Scan for the cell matching the given text and deliver its [x, y] coordinate at center. 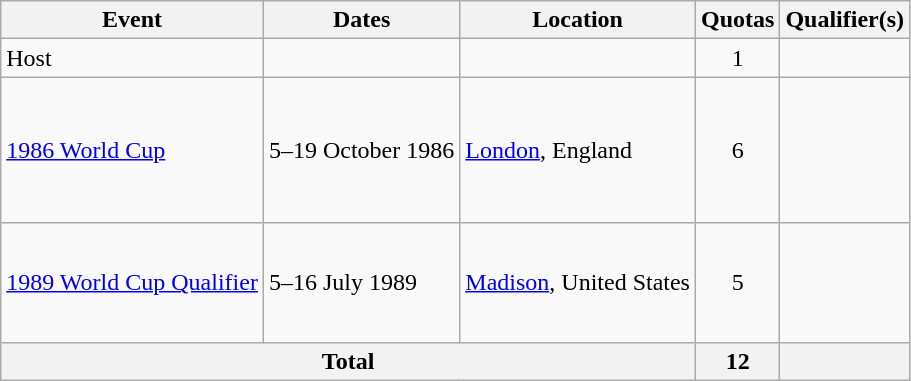
5 [737, 282]
6 [737, 150]
Madison, United States [578, 282]
Event [132, 20]
1989 World Cup Qualifier [132, 282]
1 [737, 58]
12 [737, 361]
1986 World Cup [132, 150]
Qualifier(s) [845, 20]
Total [348, 361]
London, England [578, 150]
5–16 July 1989 [361, 282]
Dates [361, 20]
Quotas [737, 20]
Location [578, 20]
Host [132, 58]
5–19 October 1986 [361, 150]
